Find where the given text appears and provide that cell's center as (x, y) coordinate. 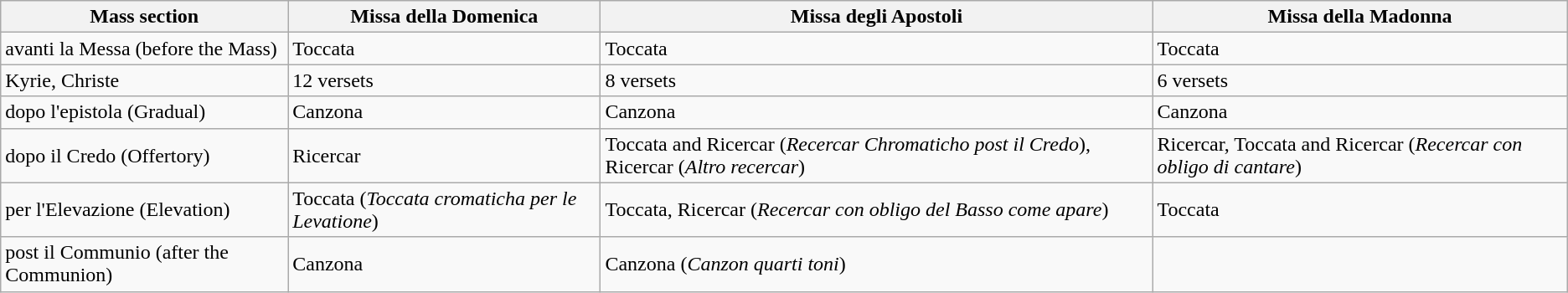
Ricercar, Toccata and Ricercar (Recercar con obligo di cantare) (1360, 156)
dopo il Credo (Offertory) (144, 156)
Canzona (Canzon quarti toni) (876, 265)
Ricercar (444, 156)
Toccata and Ricercar (Recercar Chromaticho post il Credo), Ricercar (Altro recercar) (876, 156)
12 versets (444, 80)
per l'Elevazione (Elevation) (144, 209)
Missa della Madonna (1360, 17)
8 versets (876, 80)
Missa della Domenica (444, 17)
Toccata, Ricercar (Recercar con obligo del Basso come apare) (876, 209)
avanti la Messa (before the Mass) (144, 49)
Kyrie, Christe (144, 80)
6 versets (1360, 80)
post il Communio (after the Communion) (144, 265)
Toccata (Toccata cromaticha per le Levatione) (444, 209)
dopo l'epistola (Gradual) (144, 112)
Missa degli Apostoli (876, 17)
Mass section (144, 17)
